Provide the (X, Y) coordinate of the cell's center where the given text is located.  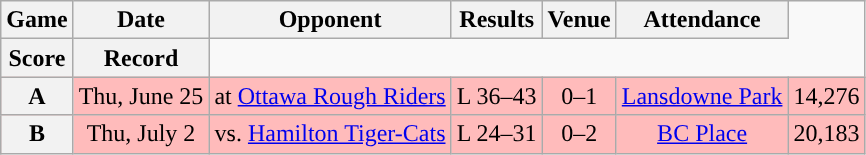
Attendance (702, 20)
Results (496, 20)
A (37, 96)
L 36–43 (496, 96)
vs. Hamilton Tiger-Cats (330, 134)
Thu, June 25 (141, 96)
Opponent (330, 20)
0–1 (579, 96)
20,183 (826, 134)
Game (37, 20)
Thu, July 2 (141, 134)
Venue (579, 20)
14,276 (826, 96)
0–2 (579, 134)
Score (37, 58)
Record (141, 58)
Lansdowne Park (702, 96)
at Ottawa Rough Riders (330, 96)
B (37, 134)
Date (141, 20)
L 24–31 (496, 134)
BC Place (702, 134)
